Return the (X, Y) coordinate for the center point of the cell that contains the specified text.  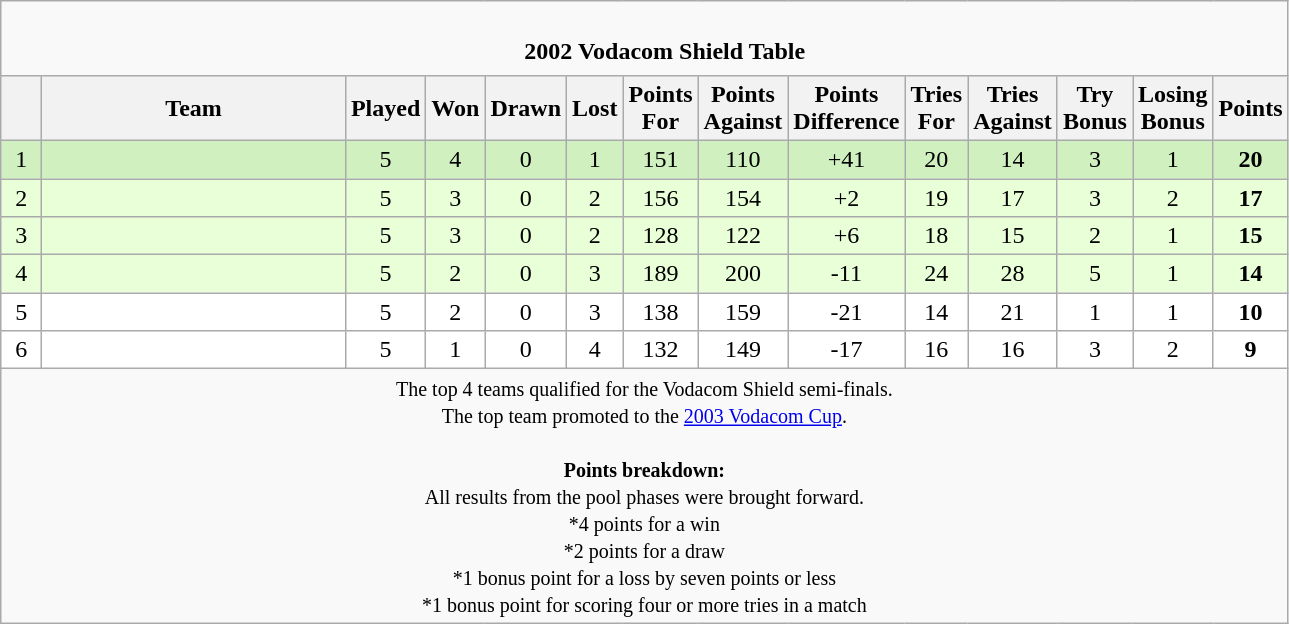
122 (743, 236)
Tries For (936, 108)
189 (660, 274)
149 (743, 350)
10 (1250, 312)
156 (660, 197)
19 (936, 197)
Tries Against (1013, 108)
110 (743, 159)
Try Bonus (1094, 108)
154 (743, 197)
Team (194, 108)
132 (660, 350)
9 (1250, 350)
-11 (846, 274)
Points (1250, 108)
138 (660, 312)
+2 (846, 197)
Losing Bonus (1172, 108)
Played (385, 108)
+41 (846, 159)
151 (660, 159)
-17 (846, 350)
128 (660, 236)
28 (1013, 274)
200 (743, 274)
Lost (595, 108)
Points Against (743, 108)
6 (22, 350)
18 (936, 236)
21 (1013, 312)
159 (743, 312)
Won (456, 108)
-21 (846, 312)
+6 (846, 236)
24 (936, 274)
Points For (660, 108)
Drawn (526, 108)
Points Difference (846, 108)
